From the cell containing the given text, extract its center point as [x, y] coordinate. 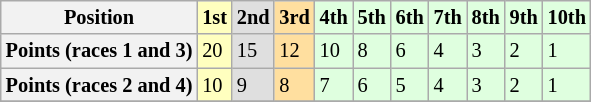
3rd [294, 17]
5 [410, 85]
Points (races 2 and 4) [100, 85]
Position [100, 17]
1st [214, 17]
7 [334, 85]
4th [334, 17]
20 [214, 51]
7th [448, 17]
12 [294, 51]
10th [567, 17]
9th [524, 17]
8th [486, 17]
9 [254, 85]
2nd [254, 17]
5th [372, 17]
6th [410, 17]
Points (races 1 and 3) [100, 51]
15 [254, 51]
